Find where the given text appears and provide that cell's center as (x, y) coordinate. 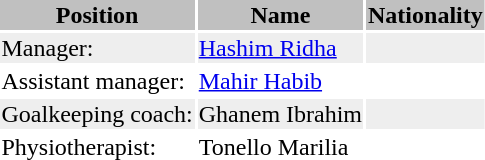
Nationality (426, 15)
Ghanem Ibrahim (280, 114)
Assistant manager: (97, 81)
Mahir Habib (280, 81)
Goalkeeping coach: (97, 114)
Manager: (97, 48)
Hashim Ridha (280, 48)
Name (280, 15)
Position (97, 15)
